From the cell containing the given text, extract its center point as (X, Y) coordinate. 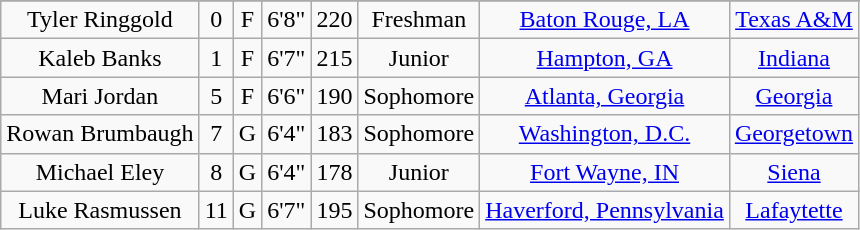
Georgetown (794, 134)
Kaleb Banks (100, 58)
8 (216, 172)
178 (334, 172)
11 (216, 210)
220 (334, 20)
215 (334, 58)
195 (334, 210)
Fort Wayne, IN (605, 172)
Michael Eley (100, 172)
Texas A&M (794, 20)
Washington, D.C. (605, 134)
1 (216, 58)
Siena (794, 172)
6'8" (286, 20)
6'6" (286, 96)
Atlanta, Georgia (605, 96)
7 (216, 134)
Lafaytette (794, 210)
Freshman (419, 20)
183 (334, 134)
Indiana (794, 58)
5 (216, 96)
190 (334, 96)
Baton Rouge, LA (605, 20)
0 (216, 20)
Hampton, GA (605, 58)
Rowan Brumbaugh (100, 134)
Mari Jordan (100, 96)
Tyler Ringgold (100, 20)
Luke Rasmussen (100, 210)
Georgia (794, 96)
Haverford, Pennsylvania (605, 210)
